For the text-containing cell, return its midpoint in [X, Y] coordinate format. 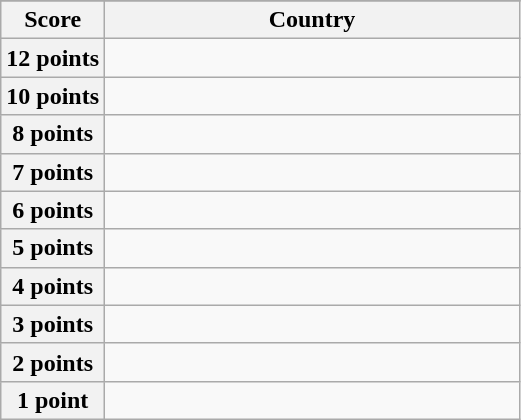
2 points [53, 362]
10 points [53, 96]
1 point [53, 400]
3 points [53, 324]
4 points [53, 286]
12 points [53, 58]
6 points [53, 210]
Score [53, 20]
8 points [53, 134]
5 points [53, 248]
Country [312, 20]
7 points [53, 172]
